From the cell containing the given text, extract its center point as [x, y] coordinate. 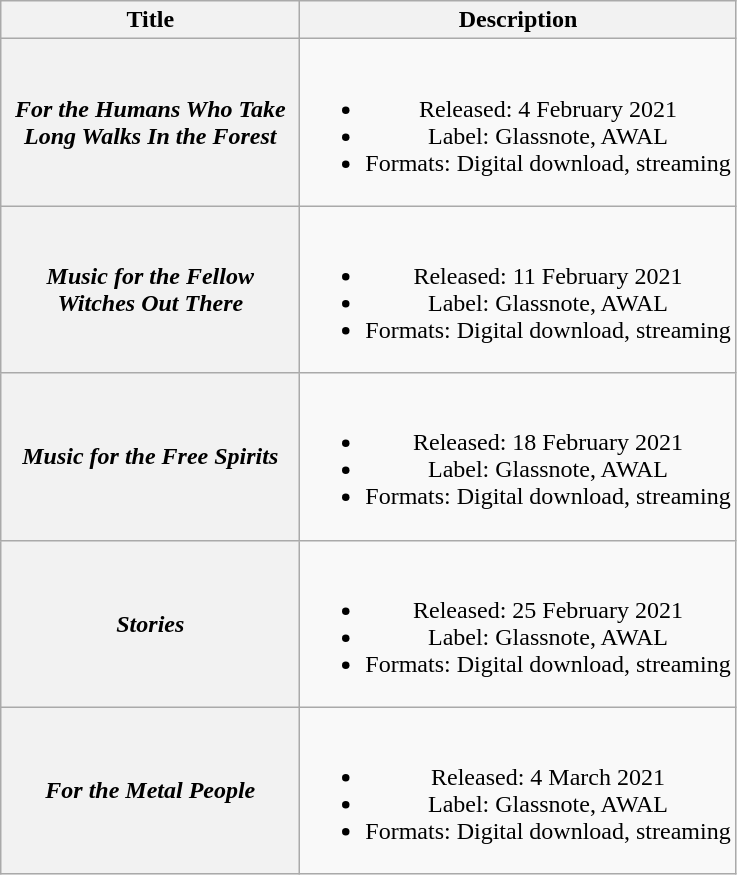
Stories [150, 624]
For the Humans Who Take Long Walks In the Forest [150, 122]
Released: 4 March 2021Label: Glassnote, AWALFormats: Digital download, streaming [518, 790]
Description [518, 20]
Title [150, 20]
Released: 18 February 2021Label: Glassnote, AWALFormats: Digital download, streaming [518, 456]
Released: 4 February 2021Label: Glassnote, AWALFormats: Digital download, streaming [518, 122]
For the Metal People [150, 790]
Music for the Free Spirits [150, 456]
Released: 11 February 2021Label: Glassnote, AWALFormats: Digital download, streaming [518, 290]
Music for the Fellow Witches Out There [150, 290]
Released: 25 February 2021Label: Glassnote, AWALFormats: Digital download, streaming [518, 624]
